Locate the cell with the specified text and output its [x, y] center coordinate. 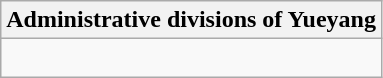
Administrative divisions of Yueyang [192, 20]
